Output the [x, y] coordinate of the center of the cell containing the given text.  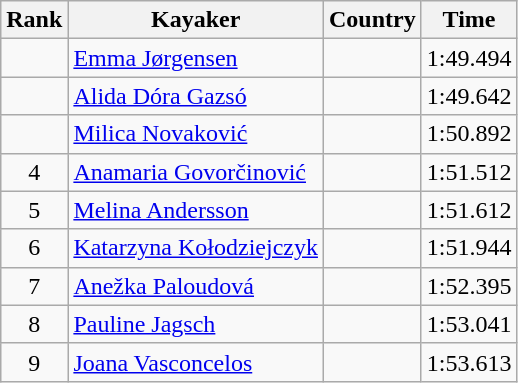
1:49.642 [469, 96]
Milica Novaković [196, 134]
1:51.944 [469, 248]
Joana Vasconcelos [196, 362]
4 [34, 172]
1:50.892 [469, 134]
7 [34, 286]
Country [372, 20]
Kayaker [196, 20]
1:51.612 [469, 210]
Pauline Jagsch [196, 324]
1:53.041 [469, 324]
Anežka Paloudová [196, 286]
1:51.512 [469, 172]
Alida Dóra Gazsó [196, 96]
1:49.494 [469, 58]
Melina Andersson [196, 210]
Time [469, 20]
Katarzyna Kołodziejczyk [196, 248]
Anamaria Govorčinović [196, 172]
5 [34, 210]
6 [34, 248]
8 [34, 324]
Emma Jørgensen [196, 58]
Rank [34, 20]
9 [34, 362]
1:53.613 [469, 362]
1:52.395 [469, 286]
